Locate the cell with the specified text and output its (x, y) center coordinate. 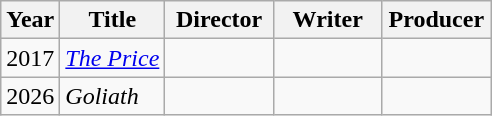
Goliath (112, 96)
Writer (328, 20)
The Price (112, 58)
Director (220, 20)
Producer (436, 20)
2026 (30, 96)
Year (30, 20)
Title (112, 20)
2017 (30, 58)
